From the cell containing the given text, extract its center point as (X, Y) coordinate. 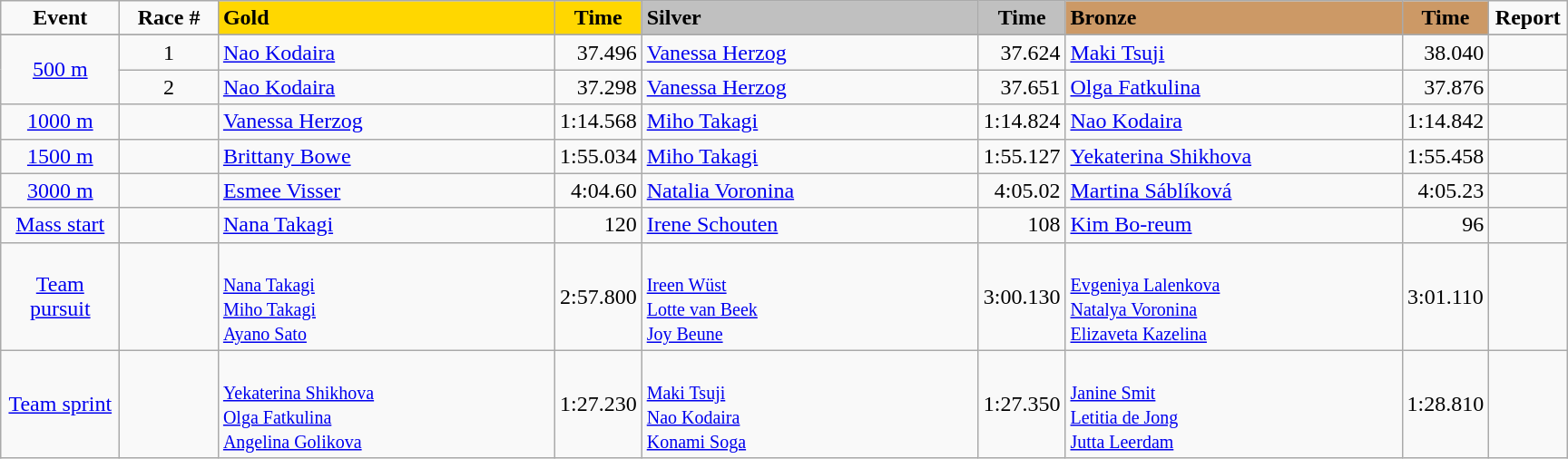
Gold (387, 18)
1:55.127 (1022, 156)
Maki Tsuji (1234, 53)
Evgeniya LalenkovaNatalya VoroninaElizaveta Kazelina (1234, 296)
4:04.60 (598, 190)
Report (1528, 18)
1 (169, 53)
4:05.23 (1445, 190)
Maki TsujiNao KodairaKonami Soga (809, 405)
38.040 (1445, 53)
37.624 (1022, 53)
Yekaterina Shikhova (1234, 156)
Silver (809, 18)
37.496 (598, 53)
1:27.230 (598, 405)
Kim Bo-reum (1234, 225)
1000 m (60, 122)
37.298 (598, 87)
96 (1445, 225)
Mass start (60, 225)
Natalia Voronina (809, 190)
3:01.110 (1445, 296)
Irene Schouten (809, 225)
1:55.458 (1445, 156)
Ireen WüstLotte van BeekJoy Beune (809, 296)
4:05.02 (1022, 190)
Olga Fatkulina (1234, 87)
Esmee Visser (387, 190)
3:00.130 (1022, 296)
120 (598, 225)
Race # (169, 18)
Team pursuit (60, 296)
Team sprint (60, 405)
500 m (60, 70)
2 (169, 87)
Event (60, 18)
1:14.824 (1022, 122)
1500 m (60, 156)
1:14.568 (598, 122)
Janine SmitLetitia de JongJutta Leerdam (1234, 405)
Nana Takagi (387, 225)
1:28.810 (1445, 405)
37.651 (1022, 87)
Nana TakagiMiho TakagiAyano Sato (387, 296)
1:14.842 (1445, 122)
1:55.034 (598, 156)
2:57.800 (598, 296)
Martina Sáblíková (1234, 190)
Bronze (1234, 18)
37.876 (1445, 87)
108 (1022, 225)
1:27.350 (1022, 405)
Brittany Bowe (387, 156)
3000 m (60, 190)
Yekaterina ShikhovaOlga FatkulinaAngelina Golikova (387, 405)
